Determine the [x, y] coordinate at the center of the cell enclosing the given text.  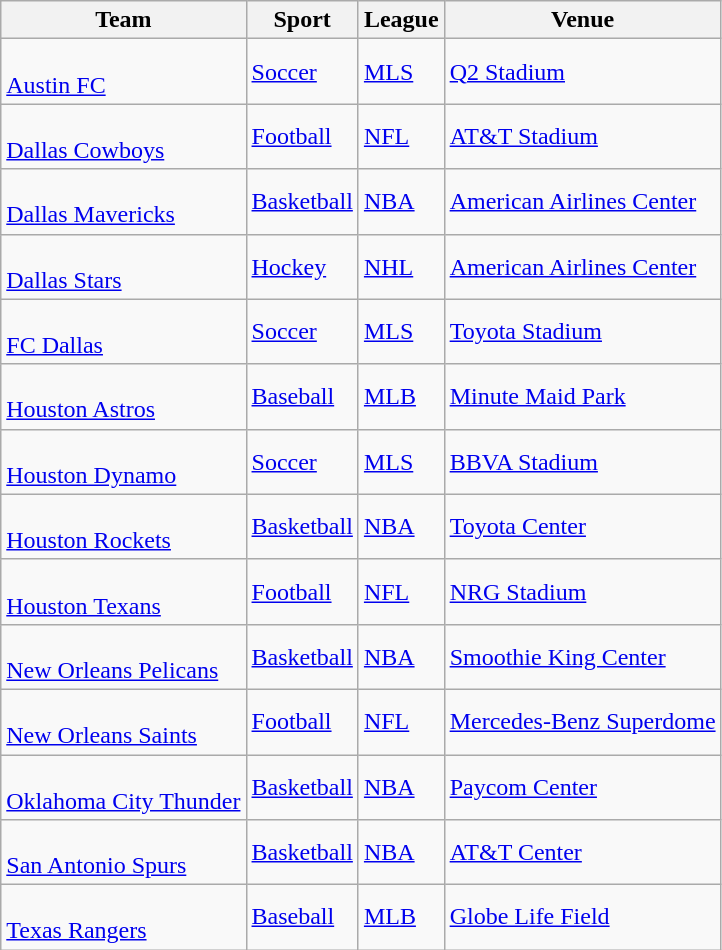
Smoothie King Center [582, 656]
Minute Maid Park [582, 396]
Texas Rangers [124, 918]
Toyota Stadium [582, 332]
League [401, 20]
Houston Rockets [124, 526]
Sport [302, 20]
New Orleans Saints [124, 722]
NRG Stadium [582, 592]
Mercedes-Benz Superdome [582, 722]
AT&T Center [582, 852]
Toyota Center [582, 526]
Paycom Center [582, 786]
Houston Astros [124, 396]
AT&T Stadium [582, 136]
NHL [401, 266]
FC Dallas [124, 332]
Team [124, 20]
Dallas Mavericks [124, 202]
Dallas Cowboys [124, 136]
Venue [582, 20]
Houston Dynamo [124, 462]
San Antonio Spurs [124, 852]
Hockey [302, 266]
Austin FC [124, 72]
New Orleans Pelicans [124, 656]
Houston Texans [124, 592]
Globe Life Field [582, 918]
BBVA Stadium [582, 462]
Dallas Stars [124, 266]
Q2 Stadium [582, 72]
Oklahoma City Thunder [124, 786]
